From the cell containing the given text, extract its center point as (X, Y) coordinate. 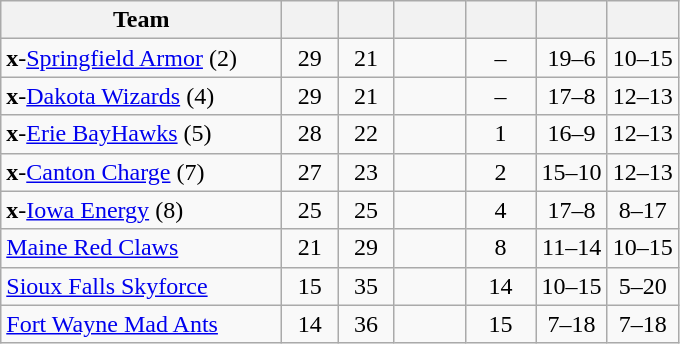
Team (142, 20)
36 (366, 324)
x-Canton Charge (7) (142, 172)
11–14 (572, 248)
19–6 (572, 58)
8 (500, 248)
22 (366, 134)
27 (310, 172)
4 (500, 210)
16–9 (572, 134)
35 (366, 286)
8–17 (642, 210)
Fort Wayne Mad Ants (142, 324)
15–10 (572, 172)
2 (500, 172)
23 (366, 172)
28 (310, 134)
1 (500, 134)
Sioux Falls Skyforce (142, 286)
x-Iowa Energy (8) (142, 210)
5–20 (642, 286)
x-Erie BayHawks (5) (142, 134)
Maine Red Claws (142, 248)
x-Dakota Wizards (4) (142, 96)
x-Springfield Armor (2) (142, 58)
